Determine the (X, Y) coordinate at the center of the cell enclosing the given text.  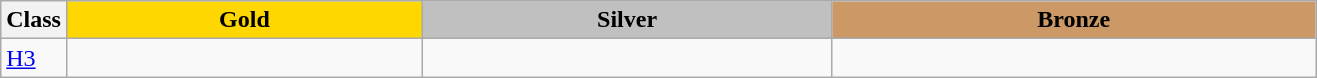
Class (34, 20)
Silver (626, 20)
Gold (244, 20)
Bronze (1074, 20)
H3 (34, 58)
